Output the [X, Y] coordinate of the center of the cell containing the given text.  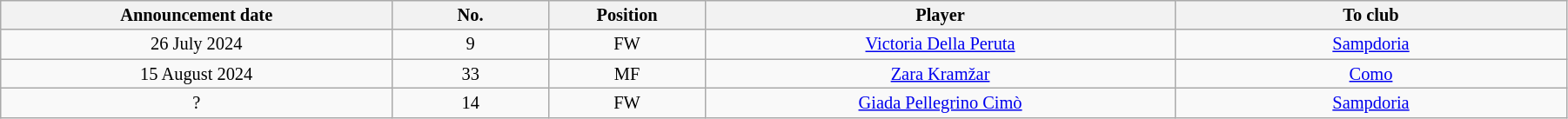
33 [471, 74]
No. [471, 15]
Position [627, 15]
Giada Pellegrino Cimò [941, 102]
MF [627, 74]
Player [941, 15]
To club [1371, 15]
Announcement date [197, 15]
Zara Kramžar [941, 74]
Victoria Della Peruta [941, 44]
Como [1371, 74]
? [197, 102]
15 August 2024 [197, 74]
9 [471, 44]
26 July 2024 [197, 44]
14 [471, 102]
